Capture the cell that displays the provided text and extract its (x, y) central coordinate. 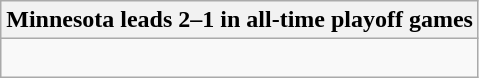
Minnesota leads 2–1 in all-time playoff games (240, 20)
